Search for the cell housing the specified text and yield its [x, y] center coordinate. 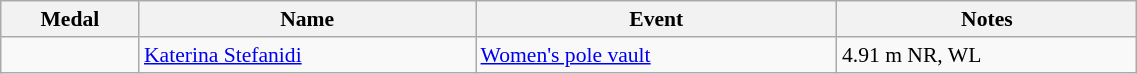
Women's pole vault [656, 55]
Notes [987, 19]
Name [308, 19]
4.91 m NR, WL [987, 55]
Medal [70, 19]
Katerina Stefanidi [308, 55]
Event [656, 19]
